Detect which cell encompasses the target text, then output its [X, Y] center coordinate. 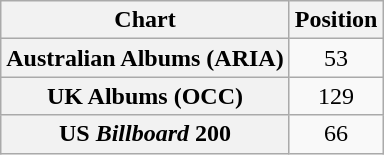
129 [336, 96]
US Billboard 200 [145, 134]
Chart [145, 20]
53 [336, 58]
UK Albums (OCC) [145, 96]
Australian Albums (ARIA) [145, 58]
66 [336, 134]
Position [336, 20]
